Output the [x, y] coordinate of the center of the cell containing the given text.  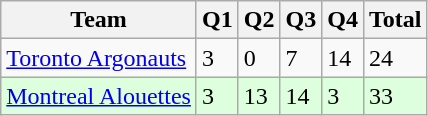
Q3 [301, 20]
Montreal Alouettes [99, 96]
Toronto Argonauts [99, 58]
Q1 [217, 20]
Team [99, 20]
0 [259, 58]
7 [301, 58]
Q2 [259, 20]
33 [395, 96]
13 [259, 96]
Q4 [343, 20]
Total [395, 20]
24 [395, 58]
